Output the (x, y) coordinate of the center of the cell containing the given text.  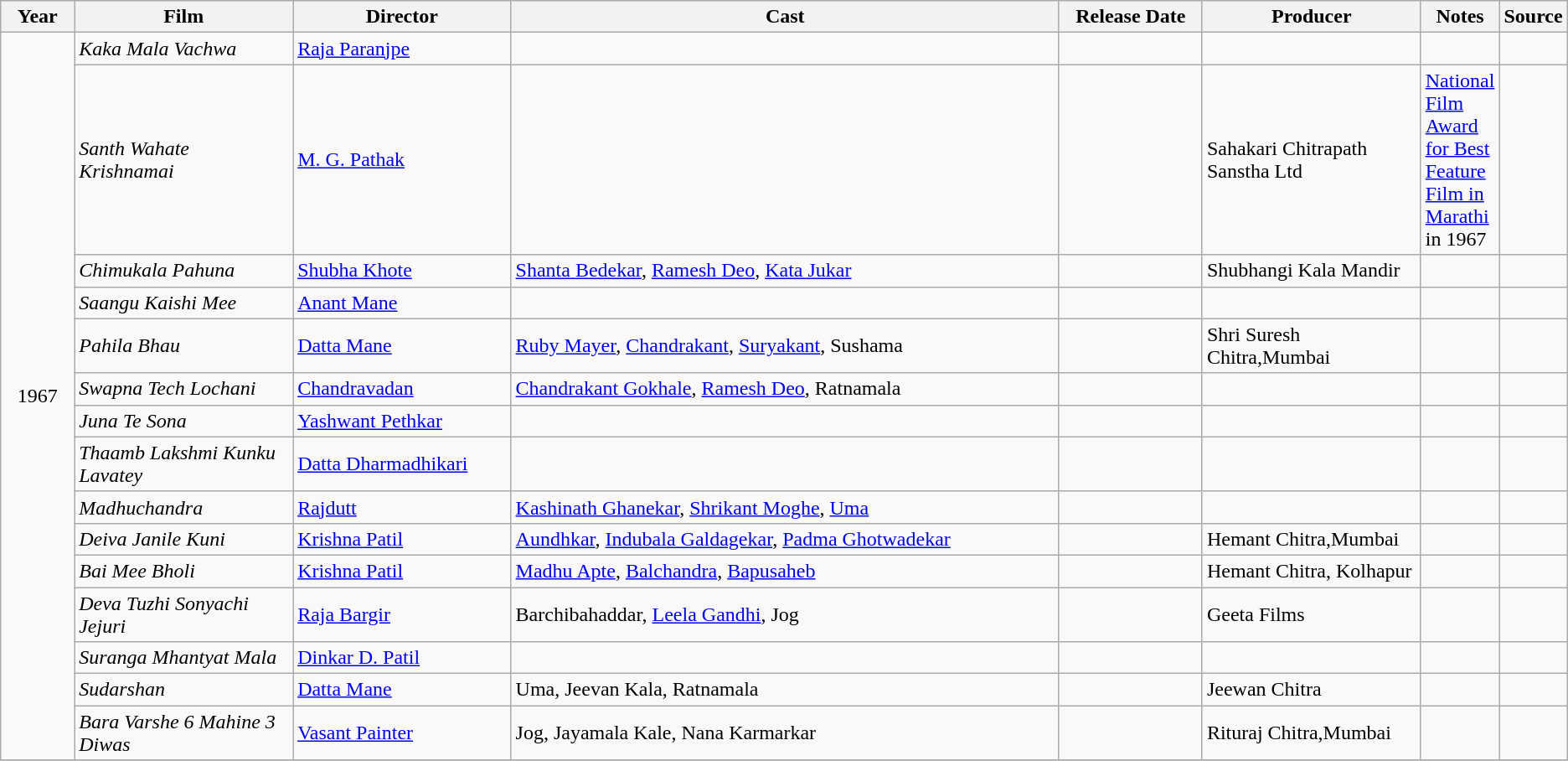
Raja Bargir (402, 613)
Datta Dharmadhikari (402, 464)
Chandrakant Gokhale, Ramesh Deo, Ratnamala (785, 389)
Shubhangi Kala Mandir (1312, 271)
Saangu Kaishi Mee (184, 303)
Pahila Bhau (184, 345)
Deva Tuzhi Sonyachi Jejuri (184, 613)
Thaamb Lakshmi Kunku Lavatey (184, 464)
Juna Te Sona (184, 421)
Ruby Mayer, Chandrakant, Suryakant, Sushama (785, 345)
Suranga Mhantyat Mala (184, 658)
1967 (38, 396)
Deiva Janile Kuni (184, 539)
Dinkar D. Patil (402, 658)
Hemant Chitra, Kolhapur (1312, 571)
Jeewan Chitra (1312, 690)
Producer (1312, 17)
Aundhkar, Indubala Galdagekar, Padma Ghotwadekar (785, 539)
Madhuchandra (184, 507)
Kaka Mala Vachwa (184, 49)
Shanta Bedekar, Ramesh Deo, Kata Jukar (785, 271)
Barchibahaddar, Leela Gandhi, Jog (785, 613)
Chandravadan (402, 389)
Raja Paranjpe (402, 49)
Shri Suresh Chitra,Mumbai (1312, 345)
Director (402, 17)
Hemant Chitra,Mumbai (1312, 539)
Shubha Khote (402, 271)
Swapna Tech Lochani (184, 389)
Vasant Painter (402, 733)
Sudarshan (184, 690)
M. G. Pathak (402, 159)
Rajdutt (402, 507)
National Film Award for Best Feature Film in Marathi in 1967 (1460, 159)
Uma, Jeevan Kala, Ratnamala (785, 690)
Source (1533, 17)
Bara Varshe 6 Mahine 3 Diwas (184, 733)
Madhu Apte, Balchandra, Bapusaheb (785, 571)
Year (38, 17)
Rituraj Chitra,Mumbai (1312, 733)
Santh Wahate Krishnamai (184, 159)
Release Date (1131, 17)
Yashwant Pethkar (402, 421)
Geeta Films (1312, 613)
Chimukala Pahuna (184, 271)
Bai Mee Bholi (184, 571)
Notes (1460, 17)
Kashinath Ghanekar, Shrikant Moghe, Uma (785, 507)
Anant Mane (402, 303)
Cast (785, 17)
Film (184, 17)
Jog, Jayamala Kale, Nana Karmarkar (785, 733)
Sahakari Chitrapath Sanstha Ltd (1312, 159)
